From the cell containing the given text, extract its center point as (x, y) coordinate. 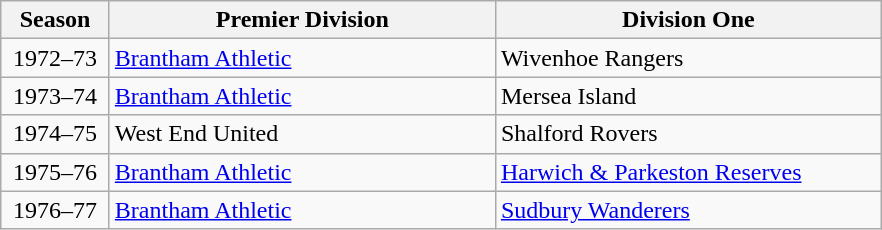
Mersea Island (688, 96)
1976–77 (56, 210)
Sudbury Wanderers (688, 210)
1975–76 (56, 172)
1972–73 (56, 58)
West End United (302, 134)
Harwich & Parkeston Reserves (688, 172)
1974–75 (56, 134)
Premier Division (302, 20)
Division One (688, 20)
Shalford Rovers (688, 134)
Season (56, 20)
1973–74 (56, 96)
Wivenhoe Rangers (688, 58)
